Pinpoint the cell where the given text exists, returning its [X, Y] midpoint coordinate. 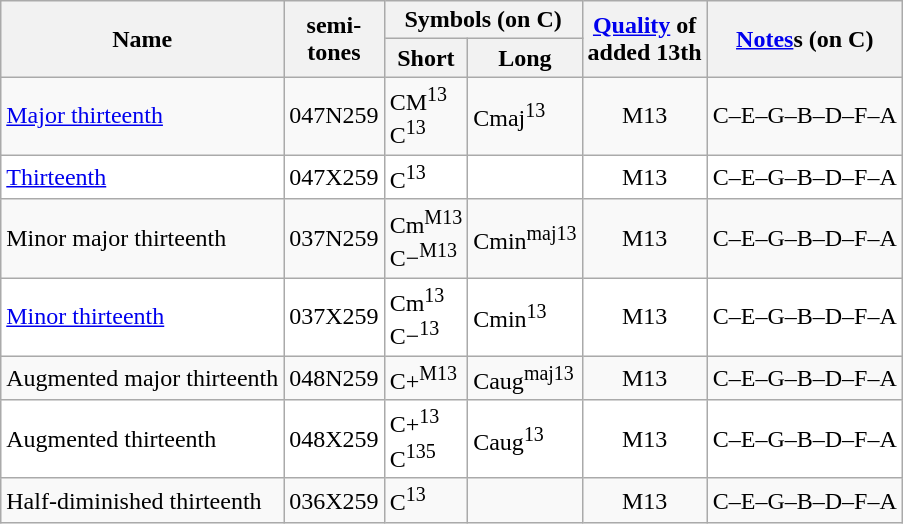
Name [142, 39]
Cmin13 [525, 317]
Minor major thirteenth [142, 238]
Quality ofadded 13th [644, 39]
Augmented major thirteenth [142, 378]
Short [426, 58]
047X259 [334, 178]
Symbols (on C) [483, 20]
048N259 [334, 378]
Minor thirteenth [142, 317]
036X259 [334, 500]
C+13 C135 [426, 439]
Major thirteenth [142, 116]
C+M13 [426, 378]
037N259 [334, 238]
Half-diminished thirteenth [142, 500]
Augmented thirteenth [142, 439]
Caug13 [525, 439]
Cm13 C−13 [426, 317]
047N259 [334, 116]
Caugmaj13 [525, 378]
CmM13 C−M13 [426, 238]
Long [525, 58]
037X259 [334, 317]
CM13 C13 [426, 116]
Thirteenth [142, 178]
semi-tones [334, 39]
Cminmaj13 [525, 238]
048X259 [334, 439]
Cmaj13 [525, 116]
Notess (on C) [804, 39]
